Provide the (X, Y) coordinate of the cell's center where the given text is located.  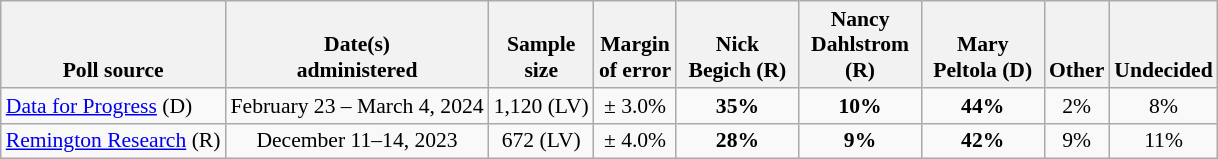
672 (LV) (542, 141)
December 11–14, 2023 (356, 141)
2% (1076, 106)
35% (738, 106)
± 4.0% (635, 141)
MaryPeltola (D) (982, 44)
Data for Progress (D) (114, 106)
44% (982, 106)
Marginof error (635, 44)
February 23 – March 4, 2024 (356, 106)
NickBegich (R) (738, 44)
Date(s)administered (356, 44)
Samplesize (542, 44)
28% (738, 141)
± 3.0% (635, 106)
11% (1163, 141)
Other (1076, 44)
10% (860, 106)
Remington Research (R) (114, 141)
Undecided (1163, 44)
Poll source (114, 44)
NancyDahlstrom (R) (860, 44)
1,120 (LV) (542, 106)
8% (1163, 106)
42% (982, 141)
